Return [x, y] of the center of cell containing provided text 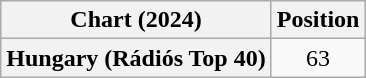
Position [318, 20]
63 [318, 58]
Hungary (Rádiós Top 40) [136, 58]
Chart (2024) [136, 20]
